Locate the cell with the specified text and output its [X, Y] center coordinate. 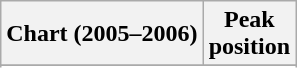
Chart (2005–2006) [102, 34]
Peakposition [249, 34]
